Capture the cell that displays the provided text and extract its [x, y] central coordinate. 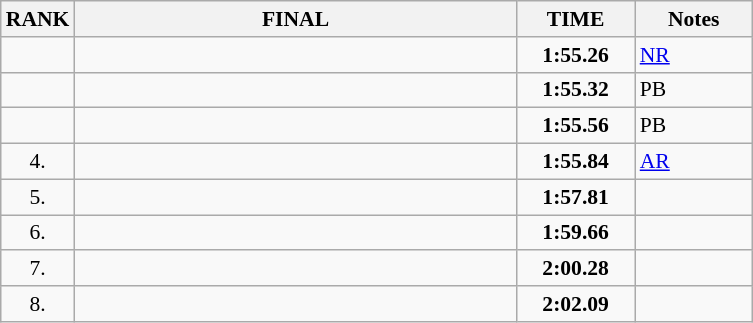
1:55.56 [576, 126]
TIME [576, 19]
4. [38, 162]
8. [38, 304]
1:59.66 [576, 233]
1:55.32 [576, 90]
RANK [38, 19]
1:55.84 [576, 162]
1:57.81 [576, 197]
NR [694, 55]
5. [38, 197]
Notes [694, 19]
2:00.28 [576, 269]
FINAL [295, 19]
2:02.09 [576, 304]
AR [694, 162]
1:55.26 [576, 55]
6. [38, 233]
7. [38, 269]
